Locate the cell with the specified text and output its (X, Y) center coordinate. 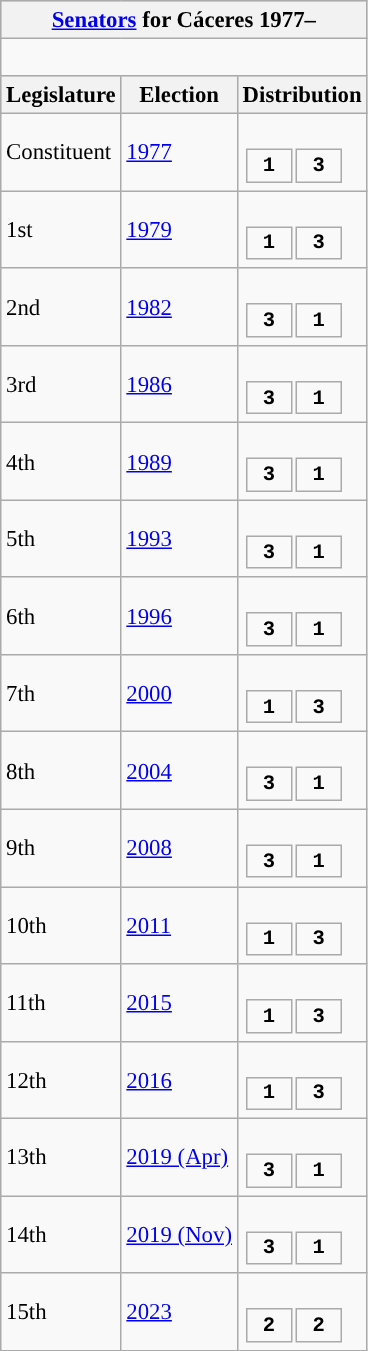
15th (61, 1312)
7th (61, 694)
2011 (179, 926)
1st (61, 230)
1989 (179, 462)
2004 (179, 770)
1979 (179, 230)
14th (61, 1234)
Constituent (61, 152)
2000 (179, 694)
Election (179, 95)
6th (61, 616)
4th (61, 462)
5th (61, 538)
2016 (179, 1080)
2015 (179, 1002)
1977 (179, 152)
Legislature (61, 95)
2023 (179, 1312)
3rd (61, 384)
Senators for Cáceres 1977– (184, 20)
1986 (179, 384)
2019 (Apr) (179, 1158)
1982 (179, 306)
9th (61, 848)
8th (61, 770)
2 2 (302, 1312)
Distribution (302, 95)
11th (61, 1002)
1996 (179, 616)
12th (61, 1080)
2019 (Nov) (179, 1234)
2008 (179, 848)
13th (61, 1158)
1993 (179, 538)
10th (61, 926)
2nd (61, 306)
